Return the (x, y) coordinate for the center point of the cell that contains the specified text.  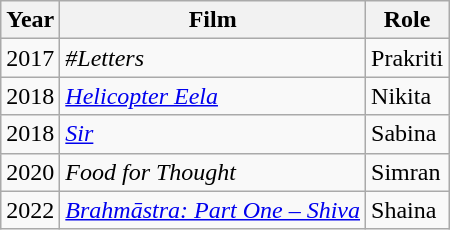
2017 (30, 58)
Role (408, 20)
Sir (213, 134)
Simran (408, 172)
Nikita (408, 96)
Prakriti (408, 58)
Helicopter Eela (213, 96)
Sabina (408, 134)
Brahmāstra: Part One – Shiva (213, 210)
Shaina (408, 210)
Film (213, 20)
#Letters (213, 58)
Year (30, 20)
2020 (30, 172)
Food for Thought (213, 172)
2022 (30, 210)
